Pinpoint the cell where the given text exists, returning its [X, Y] midpoint coordinate. 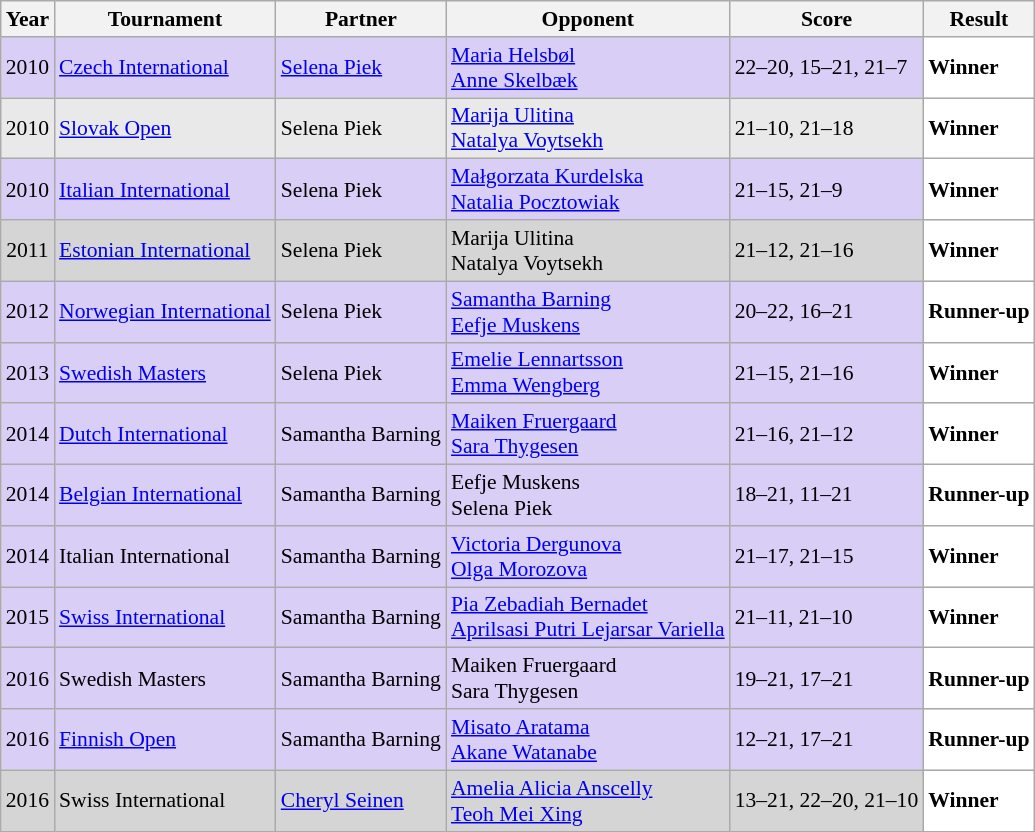
Emelie Lennartsson Emma Wengberg [588, 372]
13–21, 22–20, 21–10 [827, 800]
21–15, 21–9 [827, 190]
22–20, 15–21, 21–7 [827, 68]
12–21, 17–21 [827, 740]
2015 [28, 618]
Samantha Barning Eefje Muskens [588, 312]
Tournament [165, 19]
Eefje Muskens Selena Piek [588, 496]
Year [28, 19]
Score [827, 19]
Norwegian International [165, 312]
Małgorzata Kurdelska Natalia Pocztowiak [588, 190]
21–12, 21–16 [827, 250]
2011 [28, 250]
Czech International [165, 68]
Opponent [588, 19]
20–22, 16–21 [827, 312]
Result [978, 19]
Misato Aratama Akane Watanabe [588, 740]
Pia Zebadiah Bernadet Aprilsasi Putri Lejarsar Variella [588, 618]
Maria Helsbøl Anne Skelbæk [588, 68]
Belgian International [165, 496]
21–11, 21–10 [827, 618]
Partner [361, 19]
18–21, 11–21 [827, 496]
2012 [28, 312]
Slovak Open [165, 128]
19–21, 17–21 [827, 678]
21–17, 21–15 [827, 556]
Estonian International [165, 250]
Amelia Alicia Anscelly Teoh Mei Xing [588, 800]
Dutch International [165, 434]
21–10, 21–18 [827, 128]
Victoria Dergunova Olga Morozova [588, 556]
21–15, 21–16 [827, 372]
Finnish Open [165, 740]
Cheryl Seinen [361, 800]
21–16, 21–12 [827, 434]
2013 [28, 372]
